Search for the cell housing the specified text and yield its [X, Y] center coordinate. 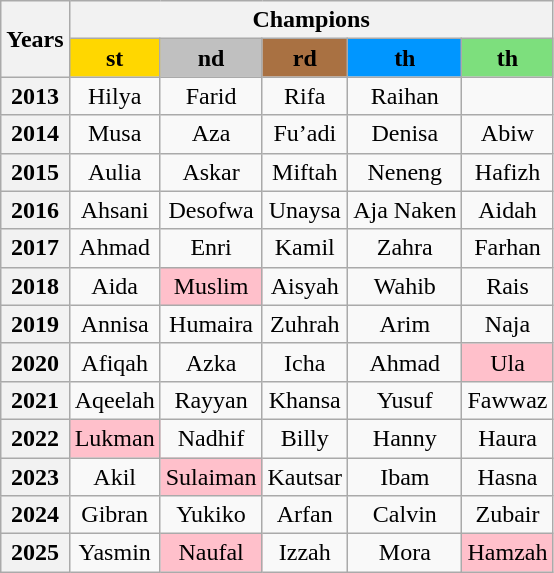
st [114, 58]
Years [35, 39]
Ibam [405, 477]
Nadhif [211, 438]
Fu’adi [305, 134]
nd [211, 58]
Muslim [211, 286]
2024 [35, 515]
Kautsar [305, 477]
2015 [35, 172]
Haura [508, 438]
Yasmin [114, 553]
Izzah [305, 553]
Afiqah [114, 362]
Hafizh [508, 172]
Billy [305, 438]
Musa [114, 134]
Zuhrah [305, 324]
Lukman [114, 438]
Khansa [305, 400]
Hilya [114, 96]
2018 [35, 286]
Desofwa [211, 210]
Rais [508, 286]
Naja [508, 324]
Zahra [405, 248]
Enri [211, 248]
Farhan [508, 248]
Annisa [114, 324]
Humaira [211, 324]
Hamzah [508, 553]
Hasna [508, 477]
2013 [35, 96]
Aja Naken [405, 210]
Rayyan [211, 400]
Wahib [405, 286]
Rifa [305, 96]
Ahsani [114, 210]
Icha [305, 362]
Calvin [405, 515]
Kamil [305, 248]
rd [305, 58]
Unaysa [305, 210]
Champions [311, 20]
Denisa [405, 134]
Farid [211, 96]
Aida [114, 286]
Sulaiman [211, 477]
Yukiko [211, 515]
Aisyah [305, 286]
Ula [508, 362]
Aqeelah [114, 400]
Fawwaz [508, 400]
Neneng [405, 172]
Naufal [211, 553]
2023 [35, 477]
2014 [35, 134]
Zubair [508, 515]
Aidah [508, 210]
Abiw [508, 134]
Aza [211, 134]
2025 [35, 553]
Arim [405, 324]
2021 [35, 400]
Miftah [305, 172]
2022 [35, 438]
2019 [35, 324]
2020 [35, 362]
2016 [35, 210]
Azka [211, 362]
Yusuf [405, 400]
Aulia [114, 172]
Gibran [114, 515]
2017 [35, 248]
Mora [405, 553]
Arfan [305, 515]
Raihan [405, 96]
Hanny [405, 438]
Akil [114, 477]
Askar [211, 172]
